Determine the [X, Y] coordinate at the center of the cell enclosing the given text.  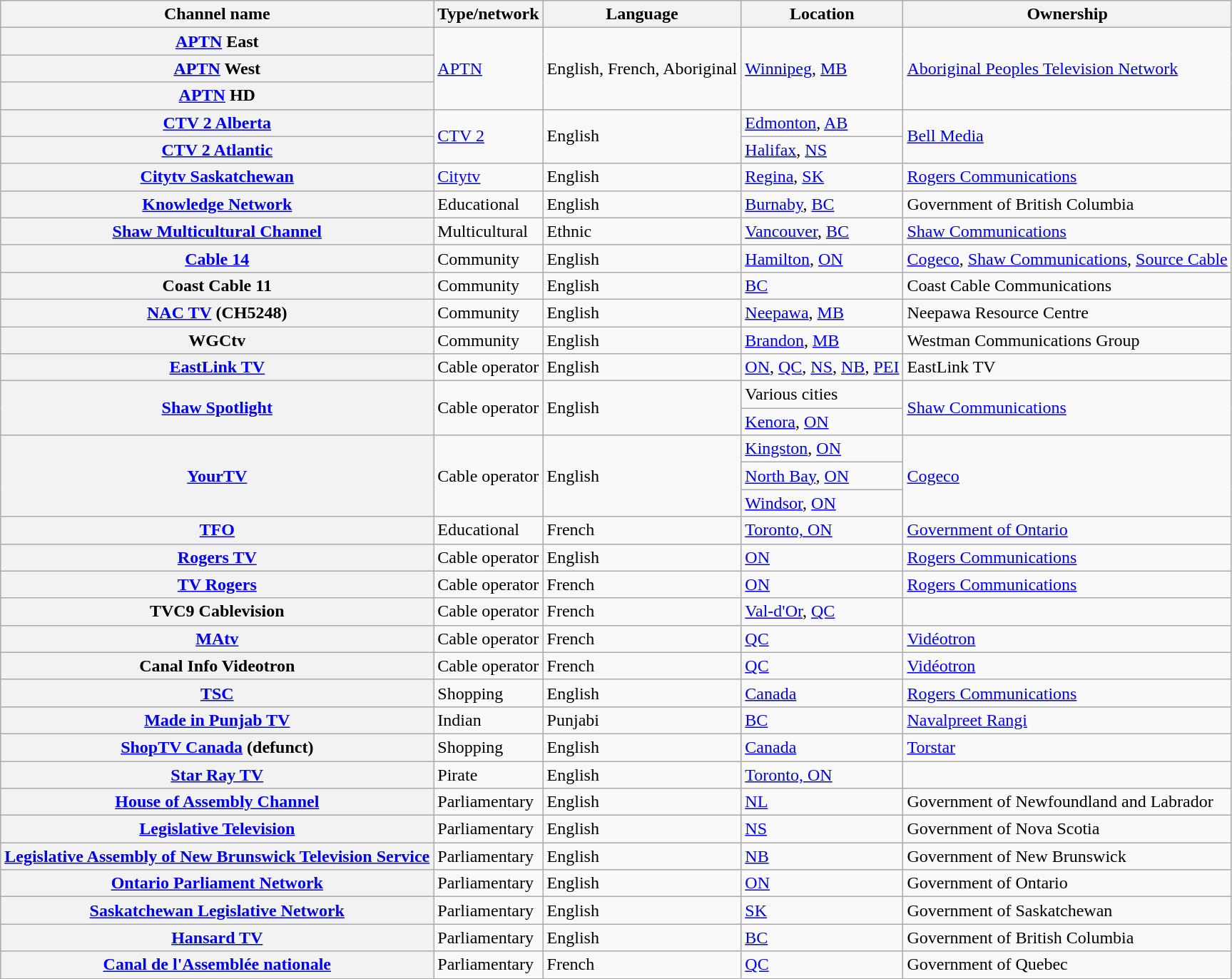
Cogeco [1067, 476]
Navalpreet Rangi [1067, 720]
Val-d'Or, QC [822, 612]
TFO [217, 530]
APTN West [217, 69]
Halifax, NS [822, 150]
NS [822, 829]
Bell Media [1067, 136]
Regina, SK [822, 177]
APTN HD [217, 96]
Rogers TV [217, 557]
Neepawa Resource Centre [1067, 313]
Ownership [1067, 14]
Star Ray TV [217, 774]
MAtv [217, 639]
Canal Info Videotron [217, 666]
ShopTV Canada (defunct) [217, 747]
Coast Cable 11 [217, 285]
APTN [488, 69]
Made in Punjab TV [217, 720]
Knowledge Network [217, 204]
TVC9 Cablevision [217, 612]
TV Rogers [217, 584]
Aboriginal Peoples Television Network [1067, 69]
House of Assembly Channel [217, 802]
NL [822, 802]
Citytv Saskatchewan [217, 177]
Cogeco, Shaw Communications, Source Cable [1067, 258]
Hamilton, ON [822, 258]
YourTV [217, 476]
Cable 14 [217, 258]
Torstar [1067, 747]
Location [822, 14]
Language [642, 14]
NB [822, 856]
Legislative Television [217, 829]
Government of Quebec [1067, 965]
ON, QC, NS, NB, PEI [822, 367]
Windsor, ON [822, 503]
NAC TV (CH5248) [217, 313]
Westman Communications Group [1067, 340]
Various cities [822, 395]
CTV 2 [488, 136]
Saskatchewan Legislative Network [217, 910]
Pirate [488, 774]
Indian [488, 720]
CTV 2 Alberta [217, 123]
SK [822, 910]
Multicultural [488, 231]
Canal de l'Assemblée nationale [217, 965]
Coast Cable Communications [1067, 285]
Government of Saskatchewan [1067, 910]
Government of Newfoundland and Labrador [1067, 802]
Kingston, ON [822, 449]
Brandon, MB [822, 340]
Edmonton, AB [822, 123]
Punjabi [642, 720]
Neepawa, MB [822, 313]
Government of New Brunswick [1067, 856]
Vancouver, BC [822, 231]
TSC [217, 693]
Kenora, ON [822, 422]
Government of Nova Scotia [1067, 829]
APTN East [217, 41]
Type/network [488, 14]
Burnaby, BC [822, 204]
Legislative Assembly of New Brunswick Television Service [217, 856]
Ethnic [642, 231]
Winnipeg, MB [822, 69]
Hansard TV [217, 938]
WGCtv [217, 340]
Channel name [217, 14]
Shaw Spotlight [217, 408]
CTV 2 Atlantic [217, 150]
North Bay, ON [822, 476]
Shaw Multicultural Channel [217, 231]
Ontario Parliament Network [217, 883]
Citytv [488, 177]
English, French, Aboriginal [642, 69]
